Detect which cell encompasses the target text, then output its [X, Y] center coordinate. 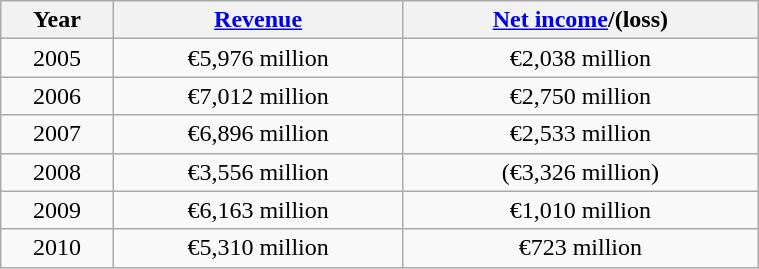
€6,163 million [258, 210]
€7,012 million [258, 96]
2010 [57, 248]
€2,533 million [580, 134]
€2,038 million [580, 58]
€1,010 million [580, 210]
€6,896 million [258, 134]
Year [57, 20]
Net income/(loss) [580, 20]
€723 million [580, 248]
€5,310 million [258, 248]
2005 [57, 58]
2006 [57, 96]
€3,556 million [258, 172]
€5,976 million [258, 58]
€2,750 million [580, 96]
2009 [57, 210]
Revenue [258, 20]
2007 [57, 134]
(€3,326 million) [580, 172]
2008 [57, 172]
